Extract the [X, Y] coordinate from the center of the cell holding the provided text.  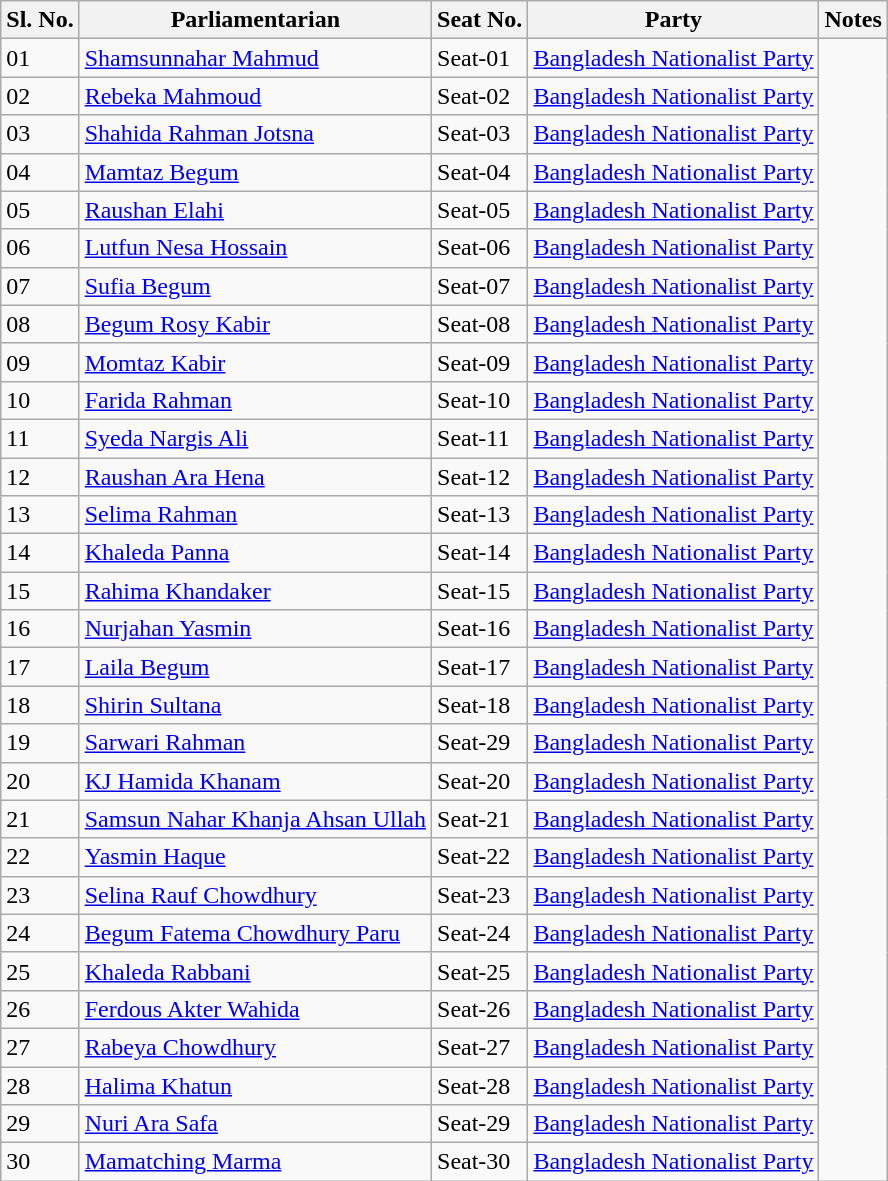
Seat-22 [480, 857]
Syeda Nargis Ali [255, 438]
04 [40, 172]
Seat-03 [480, 134]
05 [40, 210]
12 [40, 477]
Selima Rahman [255, 515]
18 [40, 705]
02 [40, 96]
Seat-25 [480, 971]
Seat-28 [480, 1085]
Parliamentarian [255, 20]
03 [40, 134]
Seat-16 [480, 629]
Raushan Elahi [255, 210]
27 [40, 1047]
Khaleda Rabbani [255, 971]
Momtaz Kabir [255, 362]
07 [40, 286]
Seat-02 [480, 96]
Seat No. [480, 20]
29 [40, 1124]
Seat-27 [480, 1047]
Seat-10 [480, 400]
Seat-04 [480, 172]
17 [40, 667]
Raushan Ara Hena [255, 477]
Ferdous Akter Wahida [255, 1009]
Shirin Sultana [255, 705]
Seat-17 [480, 667]
Seat-09 [480, 362]
21 [40, 819]
Seat-24 [480, 933]
28 [40, 1085]
Begum Fatema Chowdhury Paru [255, 933]
Lutfun Nesa Hossain [255, 248]
Seat-07 [480, 286]
24 [40, 933]
Mamatching Marma [255, 1162]
Seat-26 [480, 1009]
10 [40, 400]
KJ Hamida Khanam [255, 781]
Selina Rauf Chowdhury [255, 895]
Rebeka Mahmoud [255, 96]
Laila Begum [255, 667]
16 [40, 629]
Shahida Rahman Jotsna [255, 134]
Halima Khatun [255, 1085]
Sufia Begum [255, 286]
Shamsunnahar Mahmud [255, 58]
Seat-11 [480, 438]
Nurjahan Yasmin [255, 629]
13 [40, 515]
Seat-14 [480, 553]
Sarwari Rahman [255, 743]
Party [674, 20]
Yasmin Haque [255, 857]
Seat-08 [480, 324]
Sl. No. [40, 20]
Seat-18 [480, 705]
19 [40, 743]
Farida Rahman [255, 400]
Seat-12 [480, 477]
Rahima Khandaker [255, 591]
20 [40, 781]
Seat-05 [480, 210]
Seat-30 [480, 1162]
Nuri Ara Safa [255, 1124]
Rabeya Chowdhury [255, 1047]
01 [40, 58]
11 [40, 438]
Khaleda Panna [255, 553]
Seat-20 [480, 781]
09 [40, 362]
Seat-23 [480, 895]
Seat-15 [480, 591]
Seat-21 [480, 819]
Seat-01 [480, 58]
30 [40, 1162]
Samsun Nahar Khanja Ahsan Ullah [255, 819]
06 [40, 248]
08 [40, 324]
22 [40, 857]
23 [40, 895]
Seat-13 [480, 515]
25 [40, 971]
14 [40, 553]
Notes [853, 20]
15 [40, 591]
Mamtaz Begum [255, 172]
Seat-06 [480, 248]
Begum Rosy Kabir [255, 324]
26 [40, 1009]
